Find where the given text appears and provide that cell's center as [X, Y] coordinate. 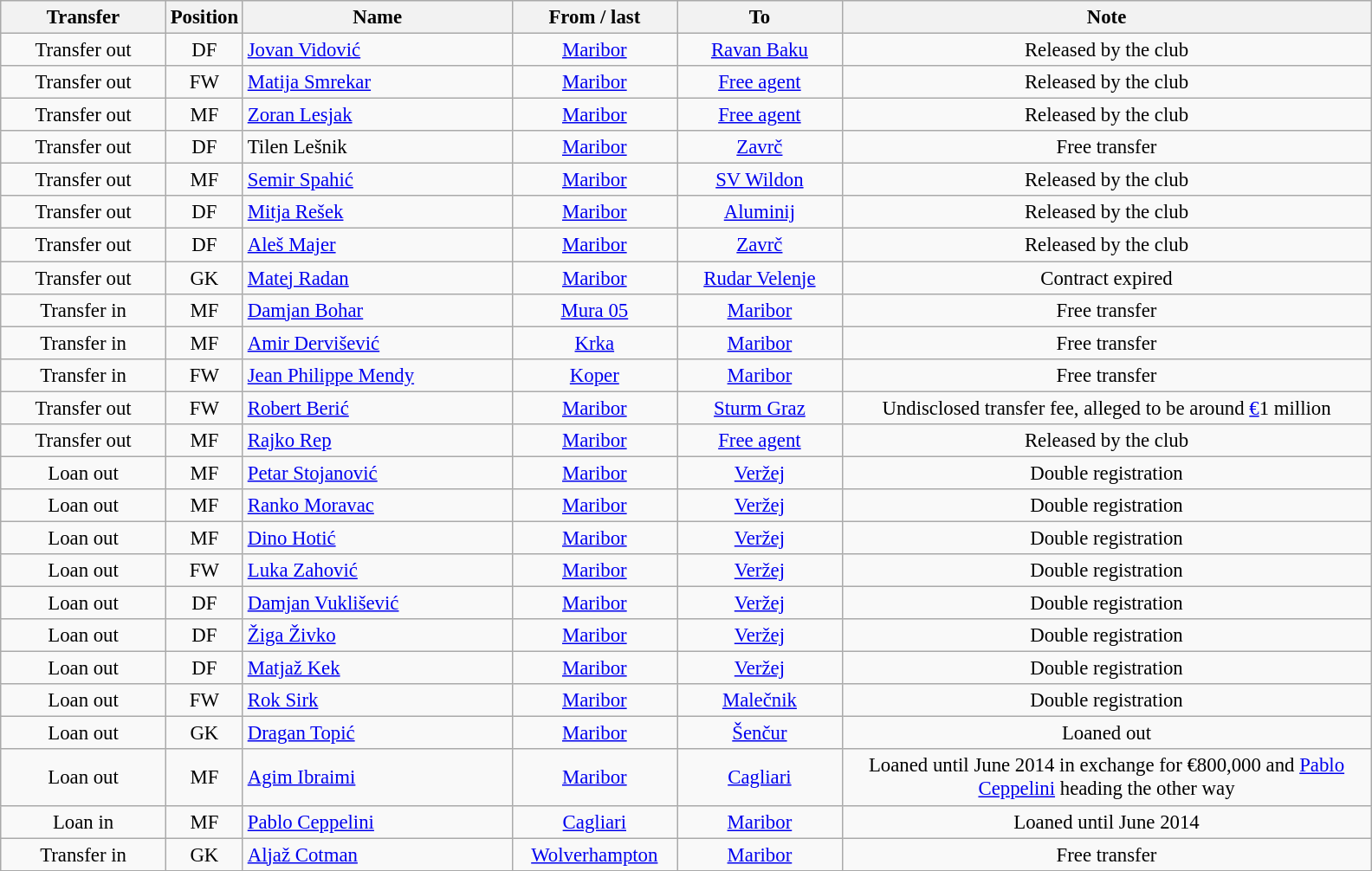
Loaned out [1107, 733]
Damjan Bohar [378, 310]
Dragan Topić [378, 733]
Contract expired [1107, 278]
Position [204, 17]
Rudar Velenje [760, 278]
Robert Berić [378, 408]
Amir Dervišević [378, 343]
Semir Spahić [378, 180]
Koper [594, 375]
Rok Sirk [378, 700]
Žiga Živko [378, 636]
Damjan Vuklišević [378, 603]
Pablo Ceppelini [378, 822]
Šenčur [760, 733]
Aleš Majer [378, 245]
Matej Radan [378, 278]
Ranko Moravac [378, 506]
Malečnik [760, 700]
Petar Stojanović [378, 473]
Loan in [83, 822]
Wolverhampton [594, 855]
Ravan Baku [760, 50]
Name [378, 17]
From / last [594, 17]
Loaned until June 2014 in exchange for €800,000 and Pablo Ceppelini heading the other way [1107, 777]
Mura 05 [594, 310]
Undisclosed transfer fee, alleged to be around €1 million [1107, 408]
Sturm Graz [760, 408]
Dino Hotić [378, 538]
Jovan Vidović [378, 50]
Mitja Rešek [378, 212]
Note [1107, 17]
Tilen Lešnik [378, 147]
Zoran Lesjak [378, 115]
Krka [594, 343]
Aljaž Cotman [378, 855]
Rajko Rep [378, 441]
Jean Philippe Mendy [378, 375]
Aluminij [760, 212]
Loaned until June 2014 [1107, 822]
Luka Zahović [378, 571]
Agim Ibraimi [378, 777]
Matjaž Kek [378, 668]
Transfer [83, 17]
SV Wildon [760, 180]
Matija Smrekar [378, 82]
To [760, 17]
